Locate the cell with the specified text and output its [X, Y] center coordinate. 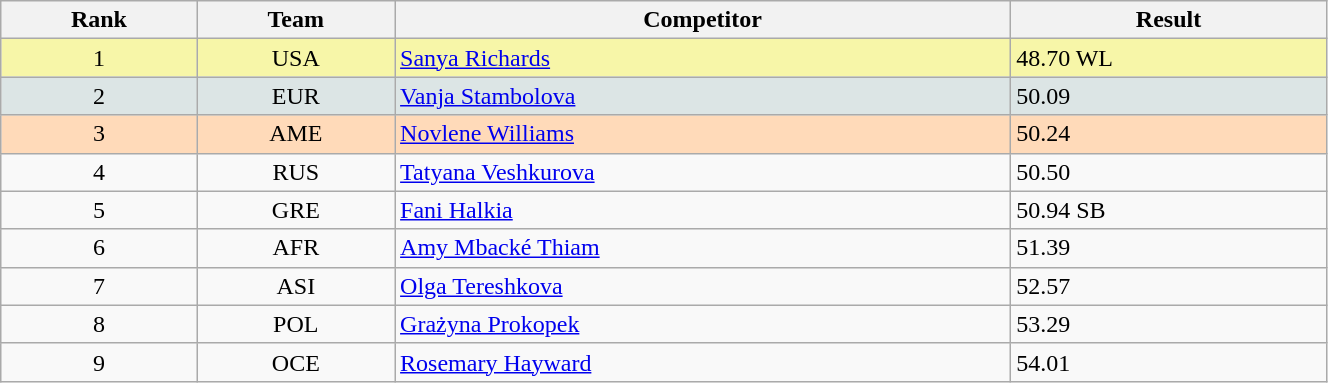
9 [99, 362]
Vanja Stambolova [703, 96]
Novlene Williams [703, 134]
Team [296, 20]
POL [296, 324]
53.29 [1169, 324]
Grażyna Prokopek [703, 324]
GRE [296, 210]
Result [1169, 20]
50.50 [1169, 172]
54.01 [1169, 362]
8 [99, 324]
RUS [296, 172]
ASI [296, 286]
3 [99, 134]
5 [99, 210]
AME [296, 134]
6 [99, 248]
52.57 [1169, 286]
7 [99, 286]
51.39 [1169, 248]
Fani Halkia [703, 210]
2 [99, 96]
EUR [296, 96]
Rosemary Hayward [703, 362]
50.24 [1169, 134]
Tatyana Veshkurova [703, 172]
Sanya Richards [703, 58]
Rank [99, 20]
48.70 WL [1169, 58]
1 [99, 58]
AFR [296, 248]
Olga Tereshkova [703, 286]
Competitor [703, 20]
50.09 [1169, 96]
50.94 SB [1169, 210]
USA [296, 58]
Amy Mbacké Thiam [703, 248]
OCE [296, 362]
4 [99, 172]
